Extract the [x, y] coordinate from the center of the cell holding the provided text.  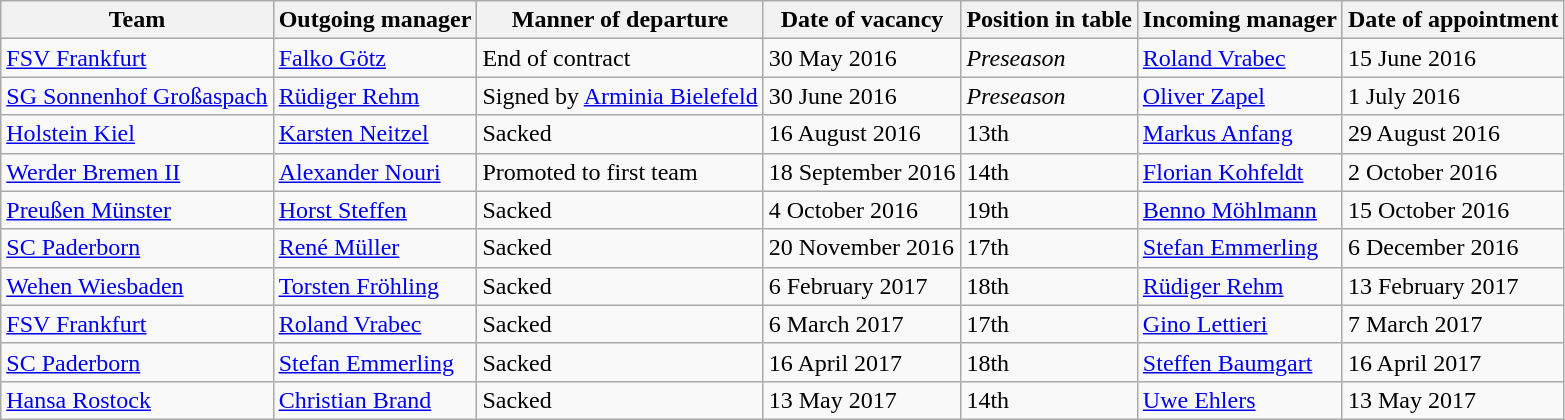
Uwe Ehlers [1240, 400]
René Müller [375, 248]
13 February 2017 [1453, 286]
29 August 2016 [1453, 134]
Date of appointment [1453, 20]
30 May 2016 [862, 58]
Karsten Neitzel [375, 134]
Falko Götz [375, 58]
15 June 2016 [1453, 58]
Outgoing manager [375, 20]
Signed by Arminia Bielefeld [620, 96]
18 September 2016 [862, 172]
16 August 2016 [862, 134]
30 June 2016 [862, 96]
Promoted to first team [620, 172]
6 February 2017 [862, 286]
1 July 2016 [1453, 96]
Preußen Münster [137, 210]
7 March 2017 [1453, 324]
Florian Kohfeldt [1240, 172]
Oliver Zapel [1240, 96]
Markus Anfang [1240, 134]
15 October 2016 [1453, 210]
20 November 2016 [862, 248]
Hansa Rostock [137, 400]
Benno Möhlmann [1240, 210]
Steffen Baumgart [1240, 362]
2 October 2016 [1453, 172]
Christian Brand [375, 400]
Team [137, 20]
19th [1049, 210]
Incoming manager [1240, 20]
6 December 2016 [1453, 248]
Torsten Fröhling [375, 286]
End of contract [620, 58]
Wehen Wiesbaden [137, 286]
SG Sonnenhof Großaspach [137, 96]
Position in table [1049, 20]
13th [1049, 134]
Alexander Nouri [375, 172]
6 March 2017 [862, 324]
Gino Lettieri [1240, 324]
Werder Bremen II [137, 172]
4 October 2016 [862, 210]
Date of vacancy [862, 20]
Horst Steffen [375, 210]
Manner of departure [620, 20]
Holstein Kiel [137, 134]
